Identify which cell holds the provided text, then report its (X, Y) central coordinate. 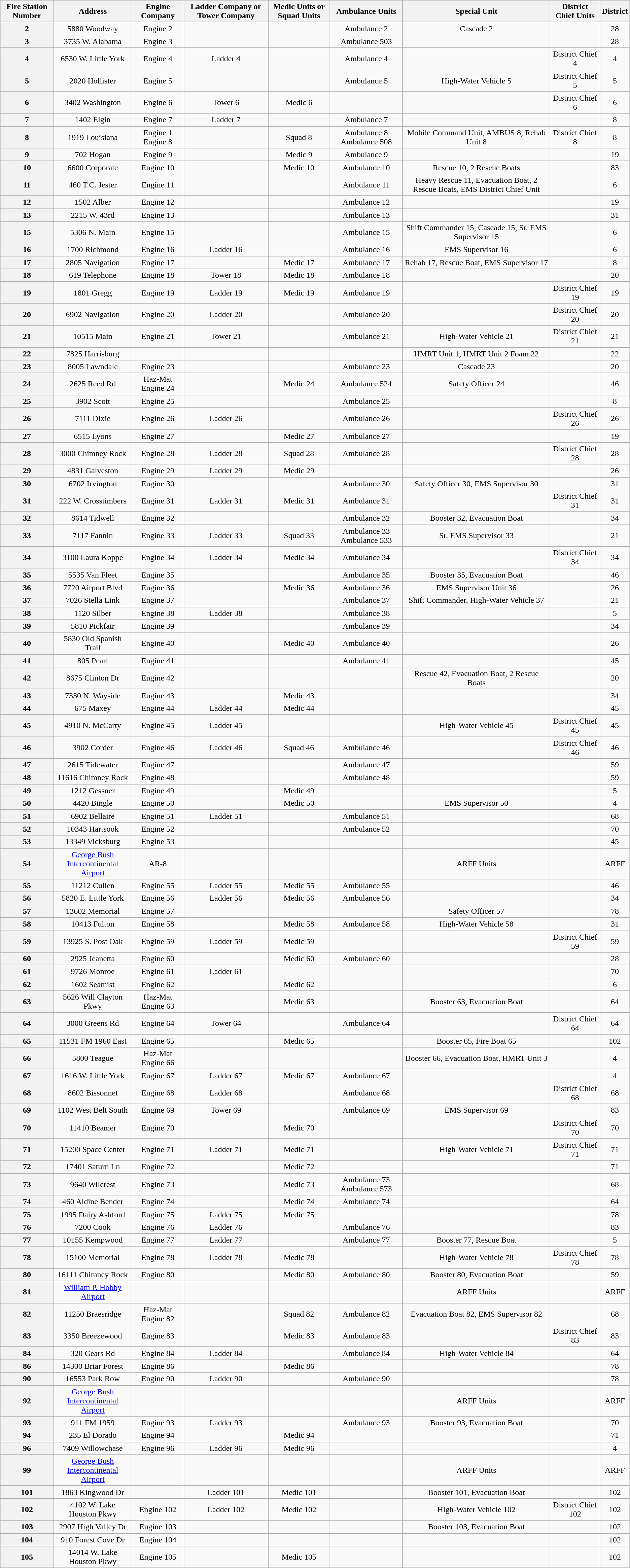
Ambulance 9 (366, 154)
61 (27, 971)
Booster 101, Evacuation Boat (477, 1492)
Ambulance 56 (366, 898)
Ambulance 23 (366, 367)
Engine 32 (158, 518)
5535 Van Fleet (93, 575)
Medic 9 (299, 154)
Medic 55 (299, 885)
Medic 44 (299, 708)
101 (27, 1492)
17401 Saturn Ln (93, 1167)
69 (27, 1110)
Ladder 101 (226, 1492)
Ambulance 46 (366, 747)
District Chief 31 (575, 501)
Address (93, 11)
Ambulance 37 (366, 600)
25 (27, 401)
805 Pearl (93, 661)
Ladder 4 (226, 59)
1502 Alber (93, 202)
Engine 84 (158, 1353)
Tower 21 (226, 337)
Booster 32, Evacuation Boat (477, 518)
Engine 5 (158, 81)
Ladder 56 (226, 898)
Medic 71 (299, 1150)
Engine 10 (158, 167)
1120 Silber (93, 613)
Tower 64 (226, 1024)
53 (27, 842)
15200 Space Center (93, 1150)
Engine 62 (158, 984)
23 (27, 367)
81 (27, 1292)
42 (27, 678)
Engine 65 (158, 1041)
Ambulance 48 (366, 778)
5880 Woodway (93, 29)
Squad 46 (299, 747)
38 (27, 613)
1402 Elgin (93, 120)
Ambulance 503 (366, 41)
11531 FM 1960 East (93, 1041)
49 (27, 791)
Booster 66, Evacuation Boat, HMRT Unit 3 (477, 1058)
32 (27, 518)
Safety Officer 30, EMS Supervisor 30 (477, 484)
Engine 90 (158, 1379)
Ladder 84 (226, 1353)
65 (27, 1041)
EMS Supervisor Unit 36 (477, 588)
Engine 17 (158, 263)
Engine 104 (158, 1540)
Engine 71 (158, 1150)
EMS Supervisor 16 (477, 250)
Engine 74 (158, 1201)
Ambulance 67 (366, 1076)
Engine 43 (158, 695)
2020 Hollister (93, 81)
Engine 73 (158, 1184)
Ladder 29 (226, 471)
Medic 43 (299, 695)
37 (27, 600)
Ambulance 4 (366, 59)
2625 Reed Rd (93, 384)
57 (27, 911)
EMS Supervisor 50 (477, 803)
High-Water Vehicle 102 (477, 1509)
40 (27, 643)
Squad 28 (299, 453)
75 (27, 1214)
2925 Jeanetta (93, 959)
Engine 75 (158, 1214)
10 (27, 167)
103 (27, 1527)
11616 Chimney Rock (93, 778)
Medic 105 (299, 1557)
Tower 18 (226, 275)
District Chief 4 (575, 59)
Ambulance 41 (366, 661)
Ambulance 19 (366, 293)
District Chief 45 (575, 726)
Ambulance 33 Ambulance 533 (366, 536)
Engine 26 (158, 419)
Ambulance 32 (366, 518)
13925 S. Post Oak (93, 941)
86 (27, 1366)
Ambulance 15 (366, 232)
96 (27, 1448)
Ambulance 77 (366, 1240)
82 (27, 1314)
District Chief 8 (575, 137)
Engine 94 (158, 1435)
66 (27, 1058)
8602 Bissonnet (93, 1093)
2907 High Valley Dr (93, 1527)
Medic 78 (299, 1257)
Shift Commander 15, Cascade 15, Sr. EMS Supervisor 15 (477, 232)
Medic 63 (299, 1002)
Engine 68 (158, 1093)
5626 Will Clayton Pkwy (93, 1002)
Engine 6 (158, 102)
Ladder 44 (226, 708)
6515 Lyons (93, 436)
Engine 7 (158, 120)
Tower 69 (226, 1110)
Engine 23 (158, 367)
911 FM 1959 (93, 1423)
Squad 33 (299, 536)
Medic Units or Squad Units (299, 11)
18 (27, 275)
12 (27, 202)
Mobile Command Unit, AMBUS 8, Rehab Unit 8 (477, 137)
Ambulance 68 (366, 1093)
Engine 40 (158, 643)
Ambulance 55 (366, 885)
District Chief 59 (575, 941)
Engine 57 (158, 911)
Ambulance 524 (366, 384)
Engine 49 (158, 791)
Engine 103 (158, 1527)
Medic 74 (299, 1201)
William P. Hobby Airport (93, 1292)
3000 Greens Rd (93, 1024)
Ambulance 39 (366, 626)
Engine 21 (158, 337)
13349 Vicksburg (93, 842)
54 (27, 864)
High-Water Vehicle 5 (477, 81)
District Chief 70 (575, 1127)
14014 W. Lake Houston Pkwy (93, 1557)
30 (27, 484)
Engine 83 (158, 1336)
Medic 40 (299, 643)
Engine 102 (158, 1509)
3735 W. Alabama (93, 41)
Ladder 78 (226, 1257)
District Chief 83 (575, 1336)
Medic 75 (299, 1214)
Ladder 7 (226, 120)
Fire Station Number (27, 11)
High-Water Vehicle 45 (477, 726)
Ladder 77 (226, 1240)
92 (27, 1401)
77 (27, 1240)
72 (27, 1167)
Squad 8 (299, 137)
3100 Laura Koppe (93, 557)
Booster 35, Evacuation Boat (477, 575)
Engine 13 (158, 215)
Ambulance 5 (366, 81)
Shift Commander, High-Water Vehicle 37 (477, 600)
Ladder 55 (226, 885)
33 (27, 536)
Ambulance Units (366, 11)
10515 Main (93, 337)
Medic 36 (299, 588)
Ladder 16 (226, 250)
13 (27, 215)
58 (27, 924)
Ambulance 16 (366, 250)
Ambulance 93 (366, 1423)
4910 N. McCarty (93, 726)
51 (27, 816)
District Chief 20 (575, 314)
8675 Clinton Dr (93, 678)
Ladder 96 (226, 1448)
Engine 29 (158, 471)
Ambulance 18 (366, 275)
High-Water Vehicle 71 (477, 1150)
Ladder 33 (226, 536)
Engine 25 (158, 401)
Booster 77, Rescue Boat (477, 1240)
48 (27, 778)
Engine Company (158, 11)
Medic 17 (299, 263)
Engine 4 (158, 59)
Engine 52 (158, 829)
Medic 56 (299, 898)
104 (27, 1540)
6702 Irvington (93, 484)
Booster 63, Evacuation Boat (477, 1002)
Engine 67 (158, 1076)
Medic 34 (299, 557)
Ambulance 35 (366, 575)
Engine 35 (158, 575)
13602 Memorial (93, 911)
District (615, 11)
Engine 30 (158, 484)
15 (27, 232)
Ladder Company or Tower Company (226, 11)
235 El Dorado (93, 1435)
Haz-Mat Engine 24 (158, 384)
1616 W. Little York (93, 1076)
Ladder 68 (226, 1093)
Ambulance 64 (366, 1024)
47 (27, 765)
Engine 50 (158, 803)
Medic 65 (299, 1041)
Ladder 31 (226, 501)
Engine 38 (158, 613)
1919 Louisiana (93, 137)
Ladder 67 (226, 1076)
Squad 82 (299, 1314)
Ambulance 36 (366, 588)
Ladder 71 (226, 1150)
2 (27, 29)
Medic 83 (299, 1336)
14300 Briar Forest (93, 1366)
Ambulance 83 (366, 1336)
16553 Park Row (93, 1379)
Engine 12 (158, 202)
Engine 27 (158, 436)
11212 Cullen (93, 885)
2615 Tidewater (93, 765)
Engine 9 (158, 154)
60 (27, 959)
99 (27, 1470)
High-Water Vehicle 58 (477, 924)
Ladder 19 (226, 293)
1995 Dairy Ashford (93, 1214)
1700 Richmond (93, 250)
Engine 16 (158, 250)
Medic 10 (299, 167)
9640 Wilcrest (93, 1184)
District Chief 5 (575, 81)
7409 Willowchase (93, 1448)
Safety Officer 24 (477, 384)
84 (27, 1353)
Medic 73 (299, 1184)
5800 Teague (93, 1058)
Medic 62 (299, 984)
6530 W. Little York (93, 59)
36 (27, 588)
52 (27, 829)
15100 Memorial (93, 1257)
10413 Fulton (93, 924)
Medic 19 (299, 293)
Special Unit (477, 11)
74 (27, 1201)
Engine 59 (158, 941)
Ladder 51 (226, 816)
Engine 48 (158, 778)
District Chief 71 (575, 1150)
3902 Corder (93, 747)
Medic 6 (299, 102)
11 (27, 184)
67 (27, 1076)
Ambulance 76 (366, 1227)
Ambulance 38 (366, 613)
Engine 31 (158, 501)
District Chief 64 (575, 1024)
7 (27, 120)
222 W. Crosstimbers (93, 501)
2215 W. 43rd (93, 215)
Ambulance 60 (366, 959)
Ambulance 69 (366, 1110)
5830 Old Spanish Trail (93, 643)
56 (27, 898)
AR-8 (158, 864)
Medic 60 (299, 959)
Haz-Mat Engine 66 (158, 1058)
Ambulance 73 Ambulance 573 (366, 1184)
Engine 41 (158, 661)
6902 Navigation (93, 314)
Medic 31 (299, 501)
Engine 28 (158, 453)
43 (27, 695)
Ladder 45 (226, 726)
EMS Supervisor 69 (477, 1110)
Cascade 23 (477, 367)
6600 Corporate (93, 167)
Medic 49 (299, 791)
Booster 65, Fire Boat 65 (477, 1041)
Engine 3 (158, 41)
76 (27, 1227)
Ambulance 27 (366, 436)
District Chief 21 (575, 337)
Ambulance 30 (366, 484)
62 (27, 984)
41 (27, 661)
Engine 61 (158, 971)
Medic 94 (299, 1435)
Engine 76 (158, 1227)
39 (27, 626)
80 (27, 1275)
910 Forest Cove Dr (93, 1540)
Sr. EMS Supervisor 33 (477, 536)
1602 Seamist (93, 984)
Engine 56 (158, 898)
Engine 47 (158, 765)
3000 Chimney Rock (93, 453)
7825 Harrisburg (93, 354)
Ladder 61 (226, 971)
Ambulance 11 (366, 184)
District Chief 26 (575, 419)
Engine 15 (158, 232)
Booster 80, Evacuation Boat (477, 1275)
16111 Chimney Rock (93, 1275)
Ambulance 34 (366, 557)
Ladder 26 (226, 419)
Ambulance 47 (366, 765)
Rescue 10, 2 Rescue Boats (477, 167)
5810 Pickfair (93, 626)
9 (27, 154)
Engine 78 (158, 1257)
460 T.C. Jester (93, 184)
11410 Beamer (93, 1127)
Engine 34 (158, 557)
Engine 105 (158, 1557)
35 (27, 575)
1801 Gregg (93, 293)
4420 Bingle (93, 803)
Ladder 46 (226, 747)
Ambulance 13 (366, 215)
Engine 37 (158, 600)
619 Telephone (93, 275)
Engine 1Engine 8 (158, 137)
Engine 2 (158, 29)
Ambulance 31 (366, 501)
Engine 80 (158, 1275)
Heavy Rescue 11, Evacuation Boat, 2 Rescue Boats, EMS District Chief Unit (477, 184)
7117 Fannin (93, 536)
24 (27, 384)
Booster 103, Evacuation Boat (477, 1527)
Medic 96 (299, 1448)
Engine 72 (158, 1167)
Medic 72 (299, 1167)
Engine 55 (158, 885)
Medic 67 (299, 1076)
Engine 53 (158, 842)
Medic 80 (299, 1275)
Engine 46 (158, 747)
HMRT Unit 1, HMRT Unit 2 Foam 22 (477, 354)
1102 West Belt South (93, 1110)
Engine 18 (158, 275)
3902 Scott (93, 401)
Haz-Mat Engine 63 (158, 1002)
10343 Hartsook (93, 829)
55 (27, 885)
District Chief 6 (575, 102)
Ambulance 90 (366, 1379)
Engine 36 (158, 588)
Medic 29 (299, 471)
Ambulance 80 (366, 1275)
Engine 33 (158, 536)
Engine 58 (158, 924)
District Chief 28 (575, 453)
Ladder 28 (226, 453)
10155 Kempwood (93, 1240)
Ambulance 20 (366, 314)
675 Maxey (93, 708)
2805 Navigation (93, 263)
Cascade 2 (477, 29)
Engine 60 (158, 959)
Engine 39 (158, 626)
Engine 86 (158, 1366)
Rehab 17, Rescue Boat, EMS Supervisor 17 (477, 263)
Haz-Mat Engine 82 (158, 1314)
Ladder 102 (226, 1509)
Ambulance 40 (366, 643)
Engine 70 (158, 1127)
63 (27, 1002)
Medic 18 (299, 275)
Medic 59 (299, 941)
Ladder 59 (226, 941)
Engine 11 (158, 184)
Medic 86 (299, 1366)
Engine 44 (158, 708)
Booster 93, Evacuation Boat (477, 1423)
3 (27, 41)
94 (27, 1435)
Engine 77 (158, 1240)
7330 N. Wayside (93, 695)
Ladder 76 (226, 1227)
6902 Bellaire (93, 816)
Ladder 93 (226, 1423)
320 Gears Rd (93, 1353)
Ambulance 7 (366, 120)
Ambulance 10 (366, 167)
44 (27, 708)
Engine 96 (158, 1448)
Ladder 34 (226, 557)
Medic 101 (299, 1492)
Engine 51 (158, 816)
105 (27, 1557)
Ambulance 12 (366, 202)
11250 Braesridge (93, 1314)
93 (27, 1423)
3350 Breezewood (93, 1336)
District Chief 78 (575, 1257)
460 Aldine Bender (93, 1201)
Ladder 38 (226, 613)
Ambulance 8 Ambulance 508 (366, 137)
Ambulance 51 (366, 816)
Rescue 42, Evacuation Boat, 2 Rescue Boats (477, 678)
9726 Monroe (93, 971)
High-Water Vehicle 78 (477, 1257)
702 Hogan (93, 154)
Engine 69 (158, 1110)
Ambulance 21 (366, 337)
Engine 19 (158, 293)
73 (27, 1184)
Ladder 20 (226, 314)
Ambulance 74 (366, 1201)
Medic 70 (299, 1127)
Ambulance 52 (366, 829)
Ladder 75 (226, 1214)
Ambulance 28 (366, 453)
Ambulance 84 (366, 1353)
Ambulance 82 (366, 1314)
Ambulance 58 (366, 924)
7111 Dixie (93, 419)
Medic 58 (299, 924)
4102 W. Lake Houston Pkwy (93, 1509)
Engine 42 (158, 678)
3402 Washington (93, 102)
Tower 6 (226, 102)
7720 Airport Blvd (93, 588)
Medic 102 (299, 1509)
27 (27, 436)
High-Water Vehicle 21 (477, 337)
Medic 27 (299, 436)
District Chief 68 (575, 1093)
Ladder 90 (226, 1379)
29 (27, 471)
Safety Officer 57 (477, 911)
Ambulance 25 (366, 401)
Ambulance 2 (366, 29)
Ambulance 17 (366, 263)
Evacuation Boat 82, EMS Supervisor 82 (477, 1314)
High-Water Vehicle 84 (477, 1353)
1863 Kingwood Dr (93, 1492)
7026 Stella Link (93, 600)
District Chief 34 (575, 557)
Ambulance 26 (366, 419)
5306 N. Main (93, 232)
8005 Lawndale (93, 367)
Engine 45 (158, 726)
Medic 50 (299, 803)
50 (27, 803)
District Chief Units (575, 11)
8614 Tidwell (93, 518)
Engine 64 (158, 1024)
7200 Cook (93, 1227)
16 (27, 250)
17 (27, 263)
4831 Galveston (93, 471)
1212 Gessner (93, 791)
District Chief 102 (575, 1509)
90 (27, 1379)
Medic 24 (299, 384)
5820 E. Little York (93, 898)
District Chief 46 (575, 747)
Engine 20 (158, 314)
District Chief 19 (575, 293)
Engine 93 (158, 1423)
